Extract the (X, Y) coordinate from the center of the cell holding the provided text.  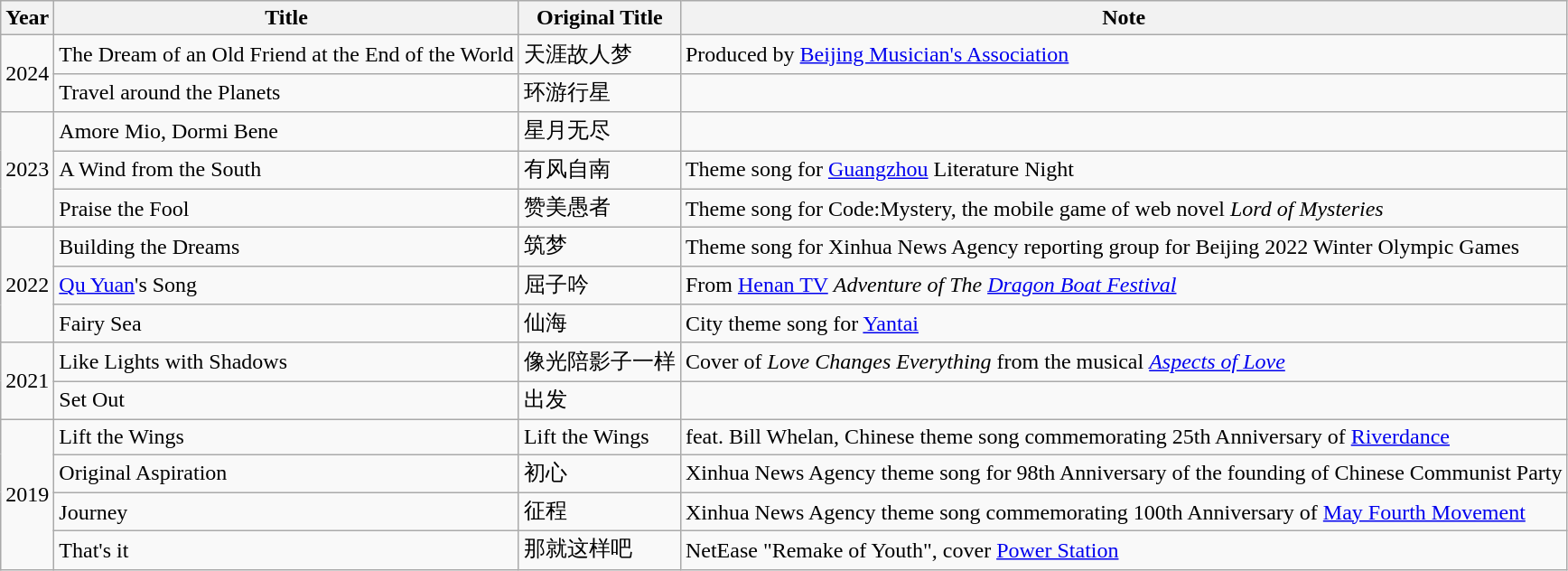
2022 (27, 285)
初心 (600, 473)
Qu Yuan's Song (287, 285)
Title (287, 18)
赞美愚者 (600, 208)
Theme song for Guangzhou Literature Night (1124, 170)
天涯故人梦 (600, 54)
环游行星 (600, 92)
From Henan TV Adventure of The Dragon Boat Festival (1124, 285)
Amore Mio, Dormi Bene (287, 132)
Theme song for Code:Mystery, the mobile game of web novel Lord of Mysteries (1124, 208)
A Wind from the South (287, 170)
City theme song for Yantai (1124, 323)
Xinhua News Agency theme song for 98th Anniversary of the founding of Chinese Communist Party (1124, 473)
Cover of Love Changes Everything from the musical Aspects of Love (1124, 361)
Praise the Fool (287, 208)
Produced by Beijing Musician's Association (1124, 54)
Journey (287, 511)
那就这样吧 (600, 551)
仙海 (600, 323)
2021 (27, 381)
筑梦 (600, 248)
Travel around the Planets (287, 92)
Building the Dreams (287, 248)
The Dream of an Old Friend at the End of the World (287, 54)
Like Lights with Shadows (287, 361)
That's it (287, 551)
星月无尽 (600, 132)
feat. Bill Whelan, Chinese theme song commemorating 25th Anniversary of Riverdance (1124, 436)
出发 (600, 401)
Note (1124, 18)
Theme song for Xinhua News Agency reporting group for Beijing 2022 Winter Olympic Games (1124, 248)
NetEase "Remake of Youth", cover Power Station (1124, 551)
Year (27, 18)
屈子吟 (600, 285)
有风自南 (600, 170)
Xinhua News Agency theme song commemorating 100th Anniversary of May Fourth Movement (1124, 511)
2024 (27, 74)
Set Out (287, 401)
2023 (27, 170)
Original Aspiration (287, 473)
像光陪影子一样 (600, 361)
征程 (600, 511)
Original Title (600, 18)
2019 (27, 494)
Fairy Sea (287, 323)
